Determine the [X, Y] coordinate at the center of the cell enclosing the given text.  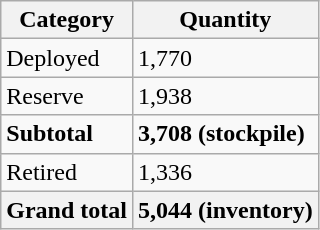
3,708 (stockpile) [225, 134]
1,336 [225, 172]
Grand total [67, 210]
Quantity [225, 20]
Category [67, 20]
Deployed [67, 58]
1,938 [225, 96]
Retired [67, 172]
5,044 (inventory) [225, 210]
Subtotal [67, 134]
1,770 [225, 58]
Reserve [67, 96]
